Output the (X, Y) coordinate of the center of the cell containing the given text.  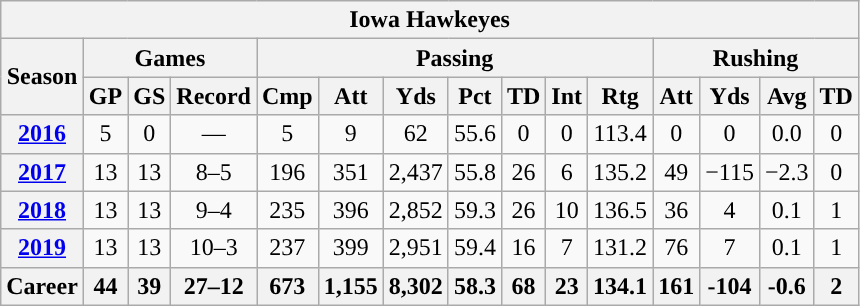
351 (350, 172)
9–4 (214, 210)
9 (350, 134)
399 (350, 248)
Iowa Hawkeyes (430, 20)
196 (287, 172)
Season (42, 77)
2018 (42, 210)
4 (730, 210)
49 (676, 172)
2,951 (416, 248)
-0.6 (786, 286)
135.2 (620, 172)
Record (214, 96)
Int (567, 96)
−2.3 (786, 172)
58.3 (474, 286)
2,437 (416, 172)
Avg (786, 96)
1,155 (350, 286)
59.3 (474, 210)
113.4 (620, 134)
44 (105, 286)
235 (287, 210)
161 (676, 286)
10–3 (214, 248)
Games (170, 58)
Rushing (756, 58)
-104 (730, 286)
673 (287, 286)
2016 (42, 134)
27–12 (214, 286)
— (214, 134)
16 (523, 248)
0.0 (786, 134)
Rtg (620, 96)
10 (567, 210)
62 (416, 134)
134.1 (620, 286)
Career (42, 286)
36 (676, 210)
Pct (474, 96)
2,852 (416, 210)
68 (523, 286)
6 (567, 172)
76 (676, 248)
23 (567, 286)
GP (105, 96)
55.8 (474, 172)
Passing (454, 58)
GS (150, 96)
2019 (42, 248)
−115 (730, 172)
396 (350, 210)
8,302 (416, 286)
131.2 (620, 248)
2017 (42, 172)
Cmp (287, 96)
237 (287, 248)
8–5 (214, 172)
39 (150, 286)
59.4 (474, 248)
55.6 (474, 134)
136.5 (620, 210)
2 (836, 286)
